Identify which cell holds the provided text, then report its [X, Y] central coordinate. 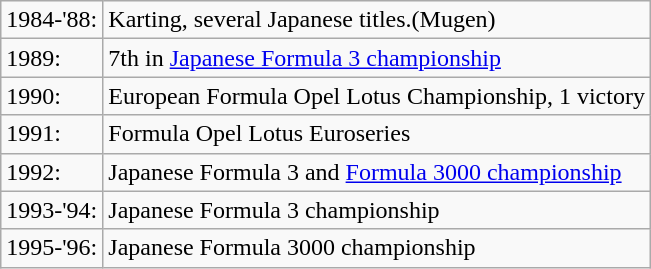
1990: [52, 96]
Japanese Formula 3 championship [377, 210]
1993-'94: [52, 210]
Formula Opel Lotus Euroseries [377, 134]
1984-'88: [52, 20]
7th in Japanese Formula 3 championship [377, 58]
Karting, several Japanese titles.(Mugen) [377, 20]
Japanese Formula 3000 championship [377, 248]
1995-'96: [52, 248]
1992: [52, 172]
Japanese Formula 3 and Formula 3000 championship [377, 172]
1989: [52, 58]
1991: [52, 134]
European Formula Opel Lotus Championship, 1 victory [377, 96]
